Scan for the cell matching the given text and deliver its (x, y) coordinate at center. 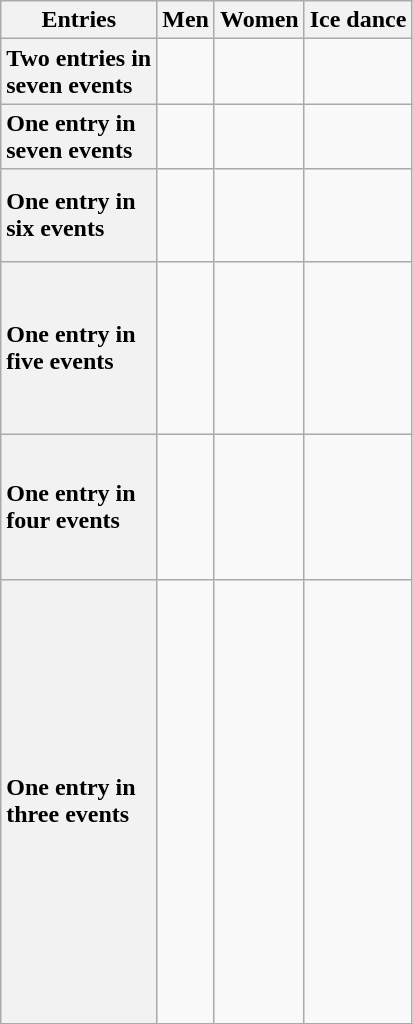
Entries (79, 20)
Two entries inseven events (79, 72)
Ice dance (358, 20)
One entry infour events (79, 507)
Men (186, 20)
One entry infive events (79, 348)
One entry insix events (79, 215)
One entry inseven events (79, 136)
Women (259, 20)
One entry inthree events (79, 802)
